Identify which cell holds the provided text, then report its [x, y] central coordinate. 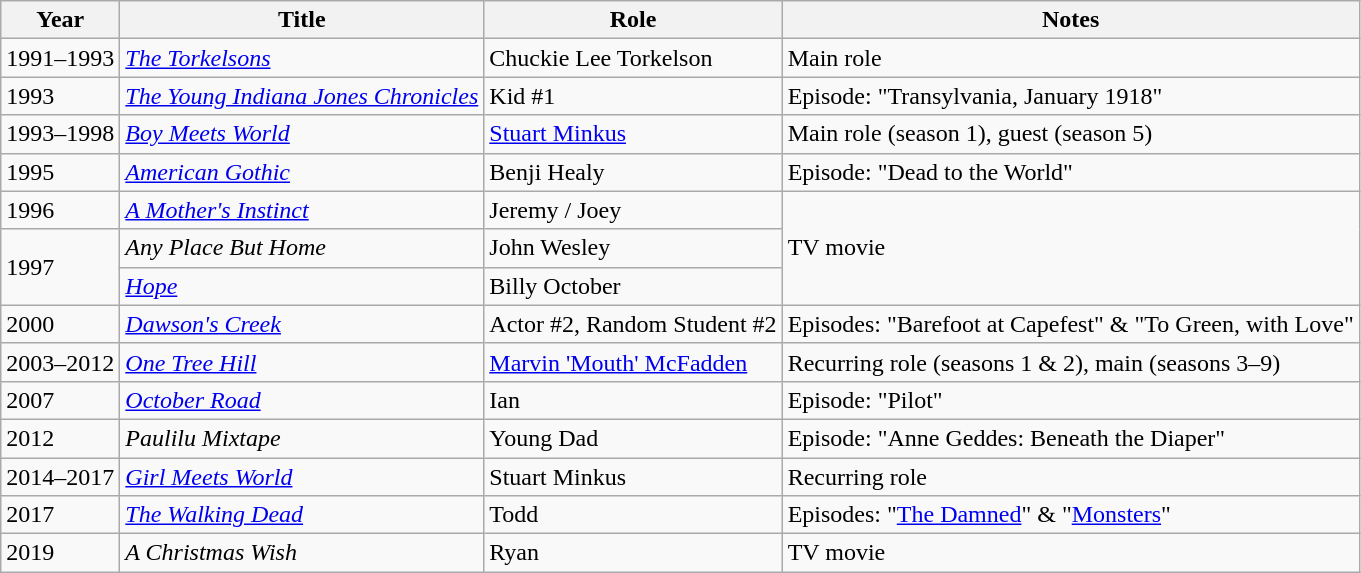
Actor #2, Random Student #2 [633, 324]
The Torkelsons [302, 58]
Title [302, 20]
Dawson's Creek [302, 324]
2019 [60, 553]
2007 [60, 400]
1993 [60, 96]
1991–1993 [60, 58]
2017 [60, 515]
Notes [1070, 20]
Any Place But Home [302, 248]
Role [633, 20]
Recurring role [1070, 477]
One Tree Hill [302, 362]
A Mother's Instinct [302, 210]
A Christmas Wish [302, 553]
Episode: "Transylvania, January 1918" [1070, 96]
Episode: "Pilot" [1070, 400]
The Young Indiana Jones Chronicles [302, 96]
Recurring role (seasons 1 & 2), main (seasons 3–9) [1070, 362]
Girl Meets World [302, 477]
Young Dad [633, 438]
Kid #1 [633, 96]
1996 [60, 210]
1995 [60, 172]
Hope [302, 286]
Paulilu Mixtape [302, 438]
The Walking Dead [302, 515]
Todd [633, 515]
2014–2017 [60, 477]
John Wesley [633, 248]
2012 [60, 438]
Boy Meets World [302, 134]
Ryan [633, 553]
1993–1998 [60, 134]
2003–2012 [60, 362]
October Road [302, 400]
Episode: "Dead to the World" [1070, 172]
Billy October [633, 286]
Episode: "Anne Geddes: Beneath the Diaper" [1070, 438]
Main role (season 1), guest (season 5) [1070, 134]
Marvin 'Mouth' McFadden [633, 362]
Ian [633, 400]
Episodes: "Barefoot at Capefest" & "To Green, with Love" [1070, 324]
Episodes: "The Damned" & "Monsters" [1070, 515]
1997 [60, 267]
Year [60, 20]
Main role [1070, 58]
Jeremy / Joey [633, 210]
Benji Healy [633, 172]
American Gothic [302, 172]
2000 [60, 324]
Chuckie Lee Torkelson [633, 58]
